Detect which cell encompasses the target text, then output its (X, Y) center coordinate. 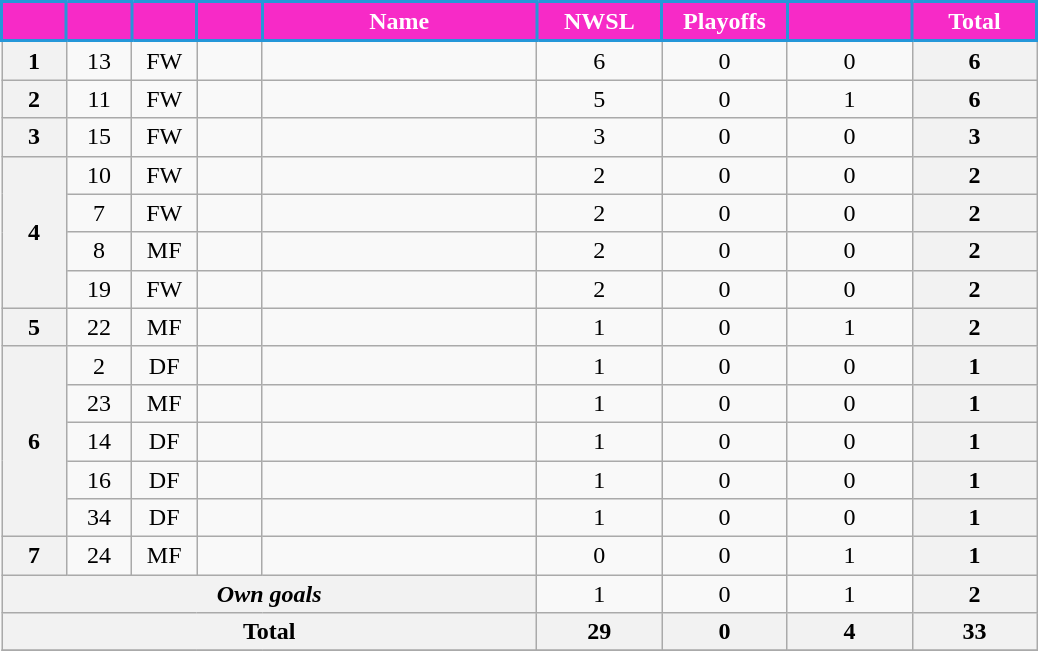
33 (974, 632)
24 (100, 556)
8 (100, 251)
22 (100, 327)
19 (100, 289)
34 (100, 518)
29 (600, 632)
23 (100, 403)
14 (100, 441)
Playoffs (724, 22)
11 (100, 99)
NWSL (600, 22)
Name (400, 22)
15 (100, 137)
13 (100, 60)
Own goals (270, 594)
16 (100, 479)
10 (100, 175)
